Provide the [X, Y] coordinate of the cell's center where the given text is located.  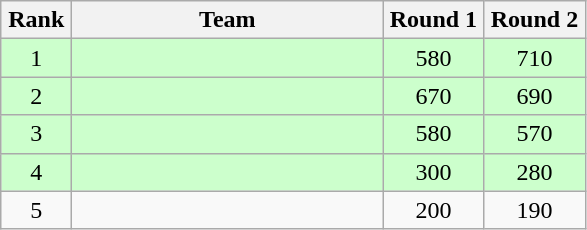
2 [36, 96]
3 [36, 134]
300 [434, 172]
Round 2 [534, 20]
5 [36, 210]
Round 1 [434, 20]
Rank [36, 20]
280 [534, 172]
670 [434, 96]
Team [228, 20]
4 [36, 172]
200 [434, 210]
190 [534, 210]
690 [534, 96]
1 [36, 58]
570 [534, 134]
710 [534, 58]
